Provide the [X, Y] coordinate of the cell's center where the given text is located.  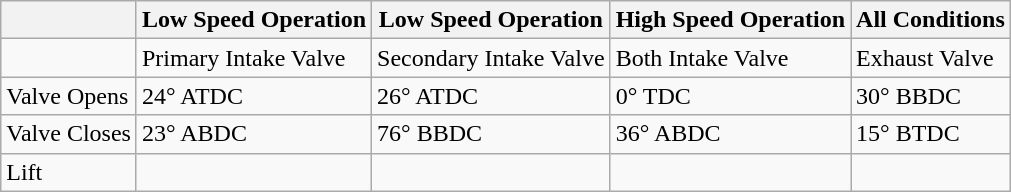
26° ATDC [492, 96]
76° BBDC [492, 134]
Exhaust Valve [931, 58]
Primary Intake Valve [254, 58]
Lift [69, 172]
Valve Closes [69, 134]
Secondary Intake Valve [492, 58]
Valve Opens [69, 96]
24° ATDC [254, 96]
All Conditions [931, 20]
High Speed Operation [730, 20]
0° TDC [730, 96]
23° ABDC [254, 134]
36° ABDC [730, 134]
Both Intake Valve [730, 58]
15° BTDC [931, 134]
30° BBDC [931, 96]
